Provide the [x, y] coordinate of the cell's center where the given text is located.  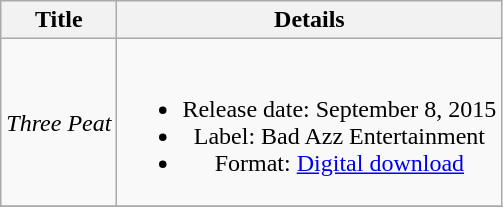
Release date: September 8, 2015Label: Bad Azz EntertainmentFormat: Digital download [310, 122]
Three Peat [59, 122]
Title [59, 20]
Details [310, 20]
